Determine the (X, Y) coordinate at the center of the cell enclosing the given text.  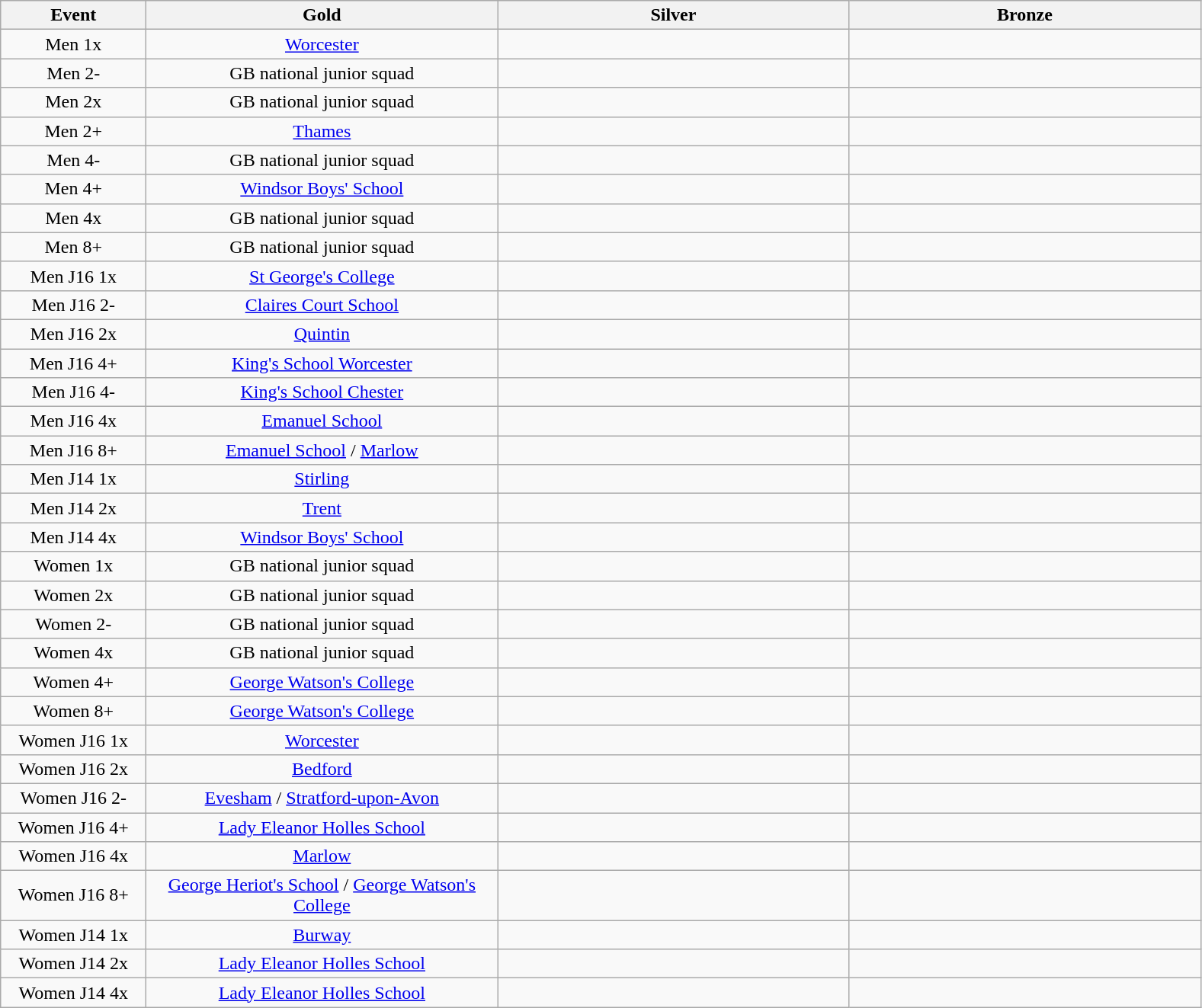
Women J16 2- (73, 798)
Women 1x (73, 566)
King's School Chester (322, 392)
Women J16 1x (73, 740)
Women J14 1x (73, 935)
Women J14 2x (73, 964)
Men 1x (73, 44)
Men 4- (73, 160)
Women J16 4+ (73, 827)
Stirling (322, 479)
Emanuel School / Marlow (322, 450)
Marlow (322, 856)
Men 2+ (73, 131)
Evesham / Stratford-upon-Avon (322, 798)
Men J16 8+ (73, 450)
Women 4+ (73, 682)
Men 8+ (73, 247)
Women J16 2x (73, 769)
Men J16 4x (73, 421)
Silver (674, 15)
Men 4x (73, 218)
Men J16 4- (73, 392)
Quintin (322, 334)
Men 2x (73, 102)
St George's College (322, 276)
Women 8+ (73, 711)
Men J16 2- (73, 305)
Men J16 2x (73, 334)
Men J14 2x (73, 508)
Women 2x (73, 595)
Men J14 1x (73, 479)
Women 2- (73, 624)
Men 4+ (73, 189)
Bedford (322, 769)
Women J14 4x (73, 993)
Men 2- (73, 73)
Men J16 1x (73, 276)
Women 4x (73, 653)
George Heriot's School / George Watson's College (322, 896)
King's School Worcester (322, 363)
Men J14 4x (73, 537)
Claires Court School (322, 305)
Women J16 8+ (73, 896)
Gold (322, 15)
Women J16 4x (73, 856)
Emanuel School (322, 421)
Thames (322, 131)
Event (73, 15)
Men J16 4+ (73, 363)
Trent (322, 508)
Burway (322, 935)
Bronze (1024, 15)
